Capture the cell that displays the provided text and extract its [x, y] central coordinate. 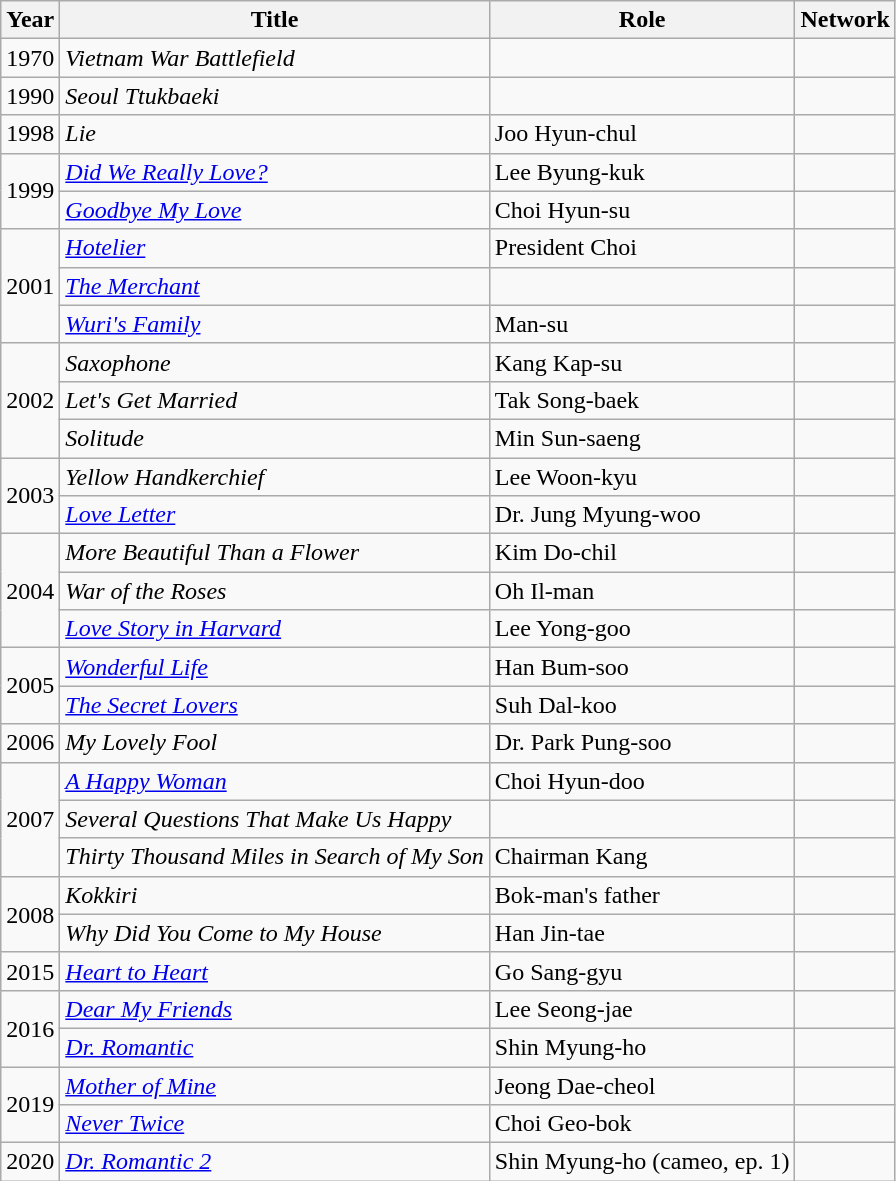
A Happy Woman [274, 781]
Han Jin-tae [642, 933]
The Secret Lovers [274, 705]
Lee Byung-kuk [642, 172]
Shin Myung-ho (cameo, ep. 1) [642, 1162]
Saxophone [274, 362]
Why Did You Come to My House [274, 933]
More Beautiful Than a Flower [274, 553]
Never Twice [274, 1124]
Network [845, 20]
Lee Yong-goo [642, 629]
Mother of Mine [274, 1085]
Dr. Jung Myung-woo [642, 515]
Chairman Kang [642, 857]
Title [274, 20]
2001 [30, 286]
Seoul Ttukbaeki [274, 96]
Hotelier [274, 248]
Joo Hyun-chul [642, 134]
Wuri's Family [274, 324]
1990 [30, 96]
2008 [30, 914]
Shin Myung-ho [642, 1047]
Han Bum-soo [642, 667]
2003 [30, 496]
Kang Kap-su [642, 362]
Did We Really Love? [274, 172]
Goodbye My Love [274, 210]
Solitude [274, 438]
2002 [30, 400]
2007 [30, 819]
Heart to Heart [274, 971]
Tak Song-baek [642, 400]
Yellow Handkerchief [274, 477]
2005 [30, 686]
Dr. Romantic 2 [274, 1162]
Choi Hyun-doo [642, 781]
Oh Il-man [642, 591]
Kim Do-chil [642, 553]
1999 [30, 191]
Bok-man's father [642, 895]
Thirty Thousand Miles in Search of My Son [274, 857]
Choi Hyun-su [642, 210]
Love Story in Harvard [274, 629]
Man-su [642, 324]
President Choi [642, 248]
Year [30, 20]
Lee Woon-kyu [642, 477]
Suh Dal-koo [642, 705]
2019 [30, 1104]
2015 [30, 971]
Min Sun-saeng [642, 438]
1970 [30, 58]
Dr. Park Pung-soo [642, 743]
Lee Seong-jae [642, 1009]
Vietnam War Battlefield [274, 58]
War of the Roses [274, 591]
1998 [30, 134]
Role [642, 20]
Kokkiri [274, 895]
2016 [30, 1028]
Wonderful Life [274, 667]
Jeong Dae-cheol [642, 1085]
Let's Get Married [274, 400]
Several Questions That Make Us Happy [274, 819]
Lie [274, 134]
2020 [30, 1162]
Love Letter [274, 515]
2004 [30, 591]
Choi Geo-bok [642, 1124]
Dear My Friends [274, 1009]
Go Sang-gyu [642, 971]
The Merchant [274, 286]
2006 [30, 743]
Dr. Romantic [274, 1047]
My Lovely Fool [274, 743]
